Extract the [X, Y] coordinate from the center of the cell holding the provided text.  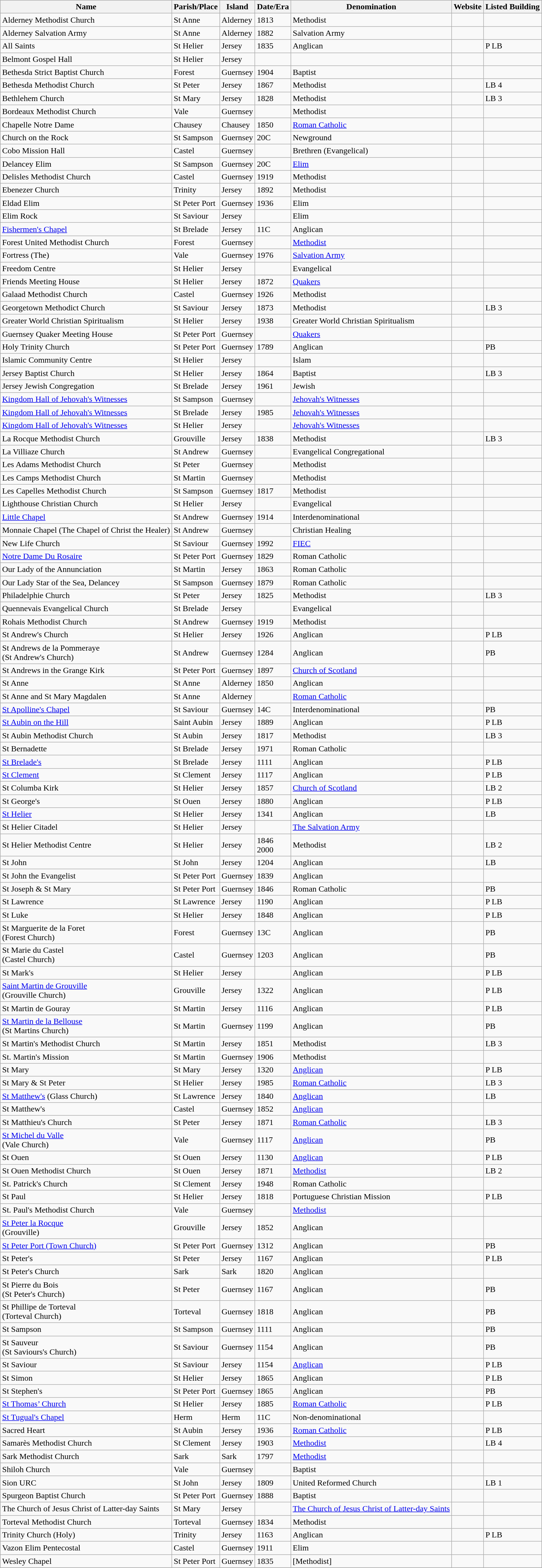
1820 [273, 1271]
Denomination [371, 7]
Les Adams Methodist Church [86, 465]
1199 [273, 1026]
[Methodist] [371, 1561]
Elim Rock [86, 216]
1116 [273, 1008]
Spurgeon Baptist Church [86, 1495]
1948 [273, 1184]
St Martin's Methodist Church [86, 1044]
Saint Aubin [196, 722]
1976 [273, 255]
St Aubin Methodist Church [86, 736]
Fishermen's Chapel [86, 229]
1203 [273, 955]
14C [273, 709]
1880 [273, 801]
St Matthew's [86, 1109]
1892 [273, 190]
Quennevais Evangelical Church [86, 609]
St Simon [86, 1378]
St Helier Citadel [86, 827]
1809 [273, 1482]
Philadelphie Church [86, 596]
Islamic Community Centre [86, 360]
Jewish [371, 386]
New Life Church [86, 543]
St Apolline's Chapel [86, 709]
St Mark's [86, 973]
St Anne and St Mary Magdalen [86, 696]
Sion URC [86, 1482]
Website [467, 7]
Portuguese Christian Mission [371, 1197]
Chapelle Notre Dame [86, 124]
1163 [273, 1535]
St Andrews in the Grange Kirk [86, 670]
1864 [273, 373]
1322 [273, 991]
St Helier Methodist Centre [86, 845]
St Ouen Methodist Church [86, 1171]
Les Camps Methodist Church [86, 478]
St Sauveur (St Saviours's Church) [86, 1347]
1863 [273, 569]
Jersey Jewish Congregation [86, 386]
Date/Era [273, 7]
St Michel du Valle (Vale Church) [86, 1140]
St Luke [86, 915]
St Bernadette [86, 749]
Our Lady of the Annunciation [86, 569]
Little Chapel [86, 517]
Friends Meeting House [86, 281]
1857 [273, 788]
Saint Martin de Grouville (Grouville Church) [86, 991]
Fortress (The) [86, 255]
Listed Building [512, 7]
Wesley Chapel [86, 1561]
St Peter Port (Town Church) [86, 1245]
St John the Evangelist [86, 876]
1851 [273, 1044]
Newground [371, 137]
Island [237, 7]
St Tugual's Chapel [86, 1417]
1961 [273, 386]
Our Lady Star of the Sea, Delancey [86, 583]
1885 [273, 1404]
1828 [273, 98]
Galaad Methodist Church [86, 295]
Bethlehem Church [86, 98]
Bethesda Methodist Church [86, 85]
St Thomas’ Church [86, 1404]
St Columba Kirk [86, 788]
1204 [273, 863]
Church on the Rock [86, 137]
13C [273, 933]
St Joseph & St Mary [86, 889]
Shiloh Church [86, 1469]
Trinity Church (Holy) [86, 1535]
1906 [273, 1057]
St Marie du Castel (Castel Church) [86, 955]
St Phillipe de Torteval (Torteval Church) [86, 1312]
Alderney Methodist Church [86, 20]
Vazon Elim Pentecostal [86, 1548]
1888 [273, 1495]
St Paul [86, 1197]
United Reformed Church [371, 1482]
St Mary & St Peter [86, 1083]
Georgetown Methodict Church [86, 308]
Rohais Methodist Church [86, 622]
St George's [86, 801]
St Andrew's Church [86, 635]
Name [86, 7]
St Marguerite de la Foret (Forest Church) [86, 933]
Bordeaux Methodist Church [86, 111]
St Peter's Church [86, 1271]
Delisles Methodist Church [86, 177]
1320 [273, 1070]
Non-denominational [371, 1417]
Evangelical Congregational [371, 452]
St Andrews de la Pommeraye (St Andrew's Church) [86, 652]
Sark Methodist Church [86, 1456]
1838 [273, 439]
St. Paul's Methodist Church [86, 1210]
1840 [273, 1096]
St Stephen's [86, 1391]
1813 [273, 20]
1341 [273, 814]
1284 [273, 652]
Alderney Salvation Army [86, 33]
All Saints [86, 46]
St Aubin on the Hill [86, 722]
Delancey Elim [86, 164]
1872 [273, 281]
1879 [273, 583]
Monnaie Chapel (The Chapel of Christ the Healer) [86, 530]
Samarès Methodist Church [86, 1443]
Sacred Heart [86, 1430]
1873 [273, 308]
Belmont Gospel Hall [86, 59]
St Pierre du Bois (St Peter's Church) [86, 1289]
1846 2000 [273, 845]
FIEC [371, 543]
Forest United Methodist Church [86, 242]
Islam [371, 360]
Freedom Centre [86, 268]
The Salvation Army [371, 827]
1867 [273, 85]
1992 [273, 543]
Eldad Elim [86, 203]
Torteval Methodist Church [86, 1522]
1312 [273, 1245]
1834 [273, 1522]
Lighthouse Christian Church [86, 504]
Jersey Baptist Church [86, 373]
St Peter la Rocque (Grouville) [86, 1228]
Ebenezer Church [86, 190]
1914 [273, 517]
Notre Dame Du Rosaire [86, 556]
1971 [273, 749]
1897 [273, 670]
St Matthieu's Church [86, 1122]
1846 [273, 889]
1190 [273, 902]
1789 [273, 347]
St. Martin's Mission [86, 1057]
1839 [273, 876]
Brethren (Evangelical) [371, 151]
Parish/Place [196, 7]
1882 [273, 33]
Cobo Mission Hall [86, 151]
1825 [273, 596]
Bethesda Strict Baptist Church [86, 72]
St Peter's [86, 1258]
St. Patrick's Church [86, 1184]
1911 [273, 1548]
La Rocque Methodist Church [86, 439]
1938 [273, 321]
1889 [273, 722]
LB 1 [512, 1482]
1130 [273, 1158]
St Martin de la Bellouse (St Martins Church) [86, 1026]
St Brelade's [86, 762]
1797 [273, 1456]
1903 [273, 1443]
1904 [273, 72]
St Matthew's (Glass Church) [86, 1096]
Les Capelles Methodist Church [86, 491]
1829 [273, 556]
Christian Healing [371, 530]
Holy Trinity Church [86, 347]
Guernsey Quaker Meeting House [86, 334]
La Villiaze Church [86, 452]
St Martin de Gouray [86, 1008]
1848 [273, 915]
